Search for the cell housing the specified text and yield its [X, Y] center coordinate. 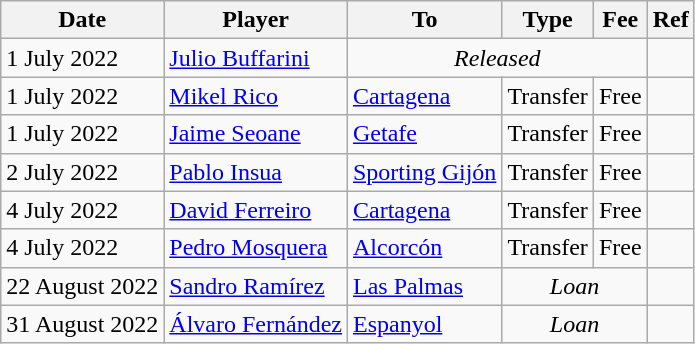
22 August 2022 [82, 286]
Alcorcón [424, 248]
Released [497, 58]
Sporting Gijón [424, 172]
Getafe [424, 134]
David Ferreiro [256, 210]
Pablo Insua [256, 172]
Espanyol [424, 324]
Jaime Seoane [256, 134]
Mikel Rico [256, 96]
To [424, 20]
2 July 2022 [82, 172]
Ref [670, 20]
Pedro Mosquera [256, 248]
Álvaro Fernández [256, 324]
Sandro Ramírez [256, 286]
Julio Buffarini [256, 58]
Fee [620, 20]
Player [256, 20]
31 August 2022 [82, 324]
Type [548, 20]
Date [82, 20]
Las Palmas [424, 286]
